Provide the [x, y] coordinate of the cell's center where the given text is located.  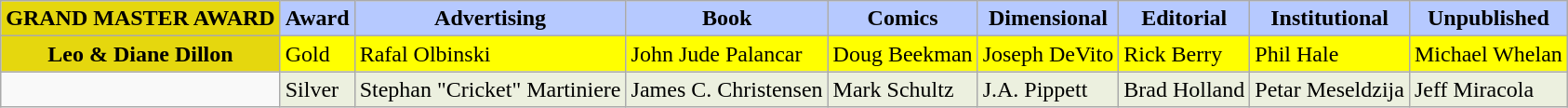
Rafal Olbinski [490, 54]
Joseph DeVito [1048, 54]
Unpublished [1488, 19]
J.A. Pippett [1048, 89]
GRAND MASTER AWARD [140, 19]
Phil Hale [1330, 54]
Book [727, 19]
Rick Berry [1185, 54]
Mark Schultz [902, 89]
Michael Whelan [1488, 54]
Silver [317, 89]
Petar Meseldzija [1330, 89]
Stephan "Cricket" Martiniere [490, 89]
Advertising [490, 19]
Gold [317, 54]
Award [317, 19]
Jeff Miracola [1488, 89]
John Jude Palancar [727, 54]
Dimensional [1048, 19]
Brad Holland [1185, 89]
Leo & Diane Dillon [140, 54]
Institutional [1330, 19]
Comics [902, 19]
James C. Christensen [727, 89]
Editorial [1185, 19]
Doug Beekman [902, 54]
